Determine the (X, Y) coordinate at the center of the cell enclosing the given text.  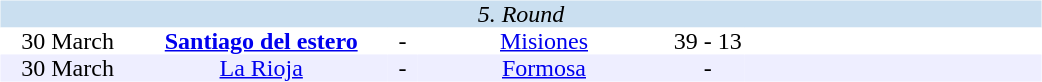
5. Round (520, 14)
Santiago del estero (262, 42)
Formosa (544, 68)
Misiones (544, 42)
39 - 13 (708, 42)
La Rioja (262, 68)
